Output the (x, y) coordinate of the center of the cell containing the given text.  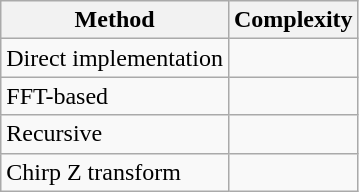
Chirp Z transform (115, 172)
Complexity (293, 20)
Method (115, 20)
FFT-based (115, 96)
Direct implementation (115, 58)
Recursive (115, 134)
